Provide the (X, Y) coordinate of the cell's center where the given text is located.  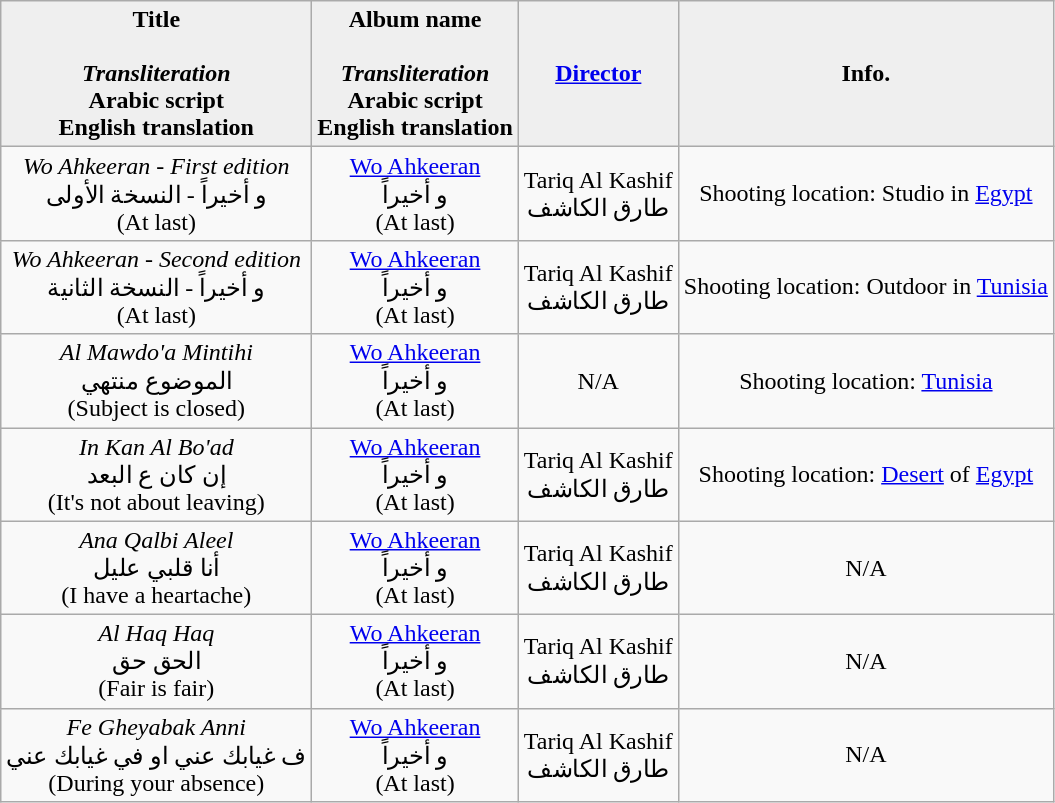
Album nameTransliterationArabic scriptEnglish translation (415, 74)
Director (598, 74)
In Kan Al Bo'adإن كان ع البعد(It's not about leaving) (156, 475)
Wo Ahkeeran - Second editionو أخيراً - النسخة الثانية(At last) (156, 287)
Ana Qalbi Aleelأنا قلبي عليل(I have a heartache) (156, 568)
Shooting location: Outdoor in Tunisia (866, 287)
Fe Gheyabak Anniف غيابك عني او في غيابك عني(During your absence) (156, 755)
Shooting location: Desert of Egypt (866, 475)
Al Mawdo'a Mintihiالموضوع منتهي(Subject is closed) (156, 381)
Al Haq Haqالحق حق(Fair is fair) (156, 662)
Shooting location: Studio in Egypt (866, 194)
TitleTransliterationArabic scriptEnglish translation (156, 74)
Wo Ahkeeran - First editionو أخيراً - النسخة الأولى(At last) (156, 194)
Info. (866, 74)
Shooting location: Tunisia (866, 381)
